Output the (x, y) coordinate of the center of the cell containing the given text.  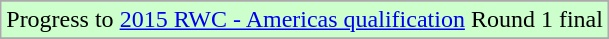
Progress to 2015 RWC - Americas qualification Round 1 final (305, 20)
